Return the (X, Y) coordinate for the center point of the cell that contains the specified text.  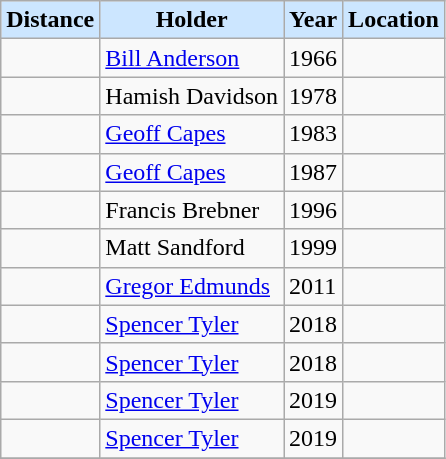
1987 (314, 172)
Year (314, 20)
Gregor Edmunds (192, 286)
2011 (314, 286)
Matt Sandford (192, 248)
1999 (314, 248)
Holder (192, 20)
Francis Brebner (192, 210)
Bill Anderson (192, 58)
1983 (314, 134)
1996 (314, 210)
1966 (314, 58)
1978 (314, 96)
Hamish Davidson (192, 96)
Location (394, 20)
Distance (50, 20)
